From the cell containing the given text, extract its center point as [X, Y] coordinate. 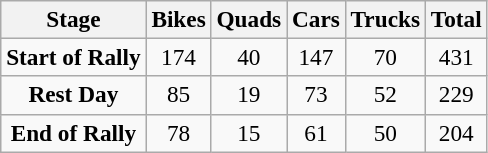
End of Rally [74, 133]
Cars [316, 19]
61 [316, 133]
15 [248, 133]
50 [385, 133]
78 [178, 133]
73 [316, 95]
Rest Day [74, 95]
85 [178, 95]
Total [456, 19]
70 [385, 57]
147 [316, 57]
Trucks [385, 19]
Bikes [178, 19]
Start of Rally [74, 57]
40 [248, 57]
204 [456, 133]
52 [385, 95]
Stage [74, 19]
19 [248, 95]
Quads [248, 19]
229 [456, 95]
174 [178, 57]
431 [456, 57]
